Extract the (X, Y) coordinate from the center of the cell holding the provided text.  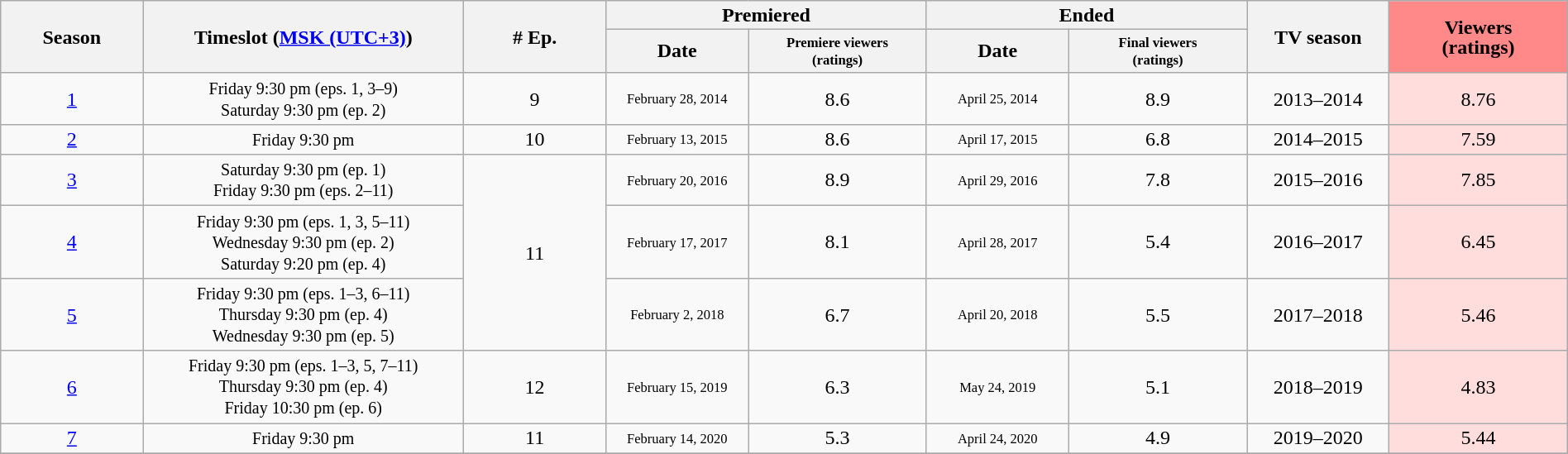
Timeslot (MSK (UTC+3)) (303, 37)
February 2, 2018 (677, 315)
2 (72, 139)
2013–2014 (1318, 98)
# Ep. (534, 37)
Ended (1087, 15)
April 20, 2018 (997, 315)
5.5 (1158, 315)
Viewers(ratings) (1479, 37)
February 28, 2014 (677, 98)
6.8 (1158, 139)
2016–2017 (1318, 242)
February 13, 2015 (677, 139)
10 (534, 139)
5 (72, 315)
April 17, 2015 (997, 139)
February 14, 2020 (677, 438)
5.3 (837, 438)
5.4 (1158, 242)
February 20, 2016 (677, 180)
April 25, 2014 (997, 98)
Friday 9:30 pm (eps. 1–3, 5, 7–11)Thursday 9:30 pm (ep. 4)Friday 10:30 pm (ep. 6) (303, 387)
2019–2020 (1318, 438)
6.3 (837, 387)
4.83 (1479, 387)
6 (72, 387)
9 (534, 98)
4 (72, 242)
Saturday 9:30 pm (ep. 1)Friday 9:30 pm (eps. 2–11) (303, 180)
Premiered (766, 15)
Season (72, 37)
8.1 (837, 242)
2015–2016 (1318, 180)
February 17, 2017 (677, 242)
7.85 (1479, 180)
5.46 (1479, 315)
7.8 (1158, 180)
Final viewers(ratings) (1158, 51)
5.44 (1479, 438)
5.1 (1158, 387)
February 15, 2019 (677, 387)
2014–2015 (1318, 139)
2017–2018 (1318, 315)
7.59 (1479, 139)
7 (72, 438)
May 24, 2019 (997, 387)
April 29, 2016 (997, 180)
April 24, 2020 (997, 438)
1 (72, 98)
Premiere viewers(ratings) (837, 51)
8.76 (1479, 98)
3 (72, 180)
Friday 9:30 pm (eps. 1–3, 6–11)Thursday 9:30 pm (ep. 4)Wednesday 9:30 pm (ep. 5) (303, 315)
4.9 (1158, 438)
April 28, 2017 (997, 242)
2018–2019 (1318, 387)
6.7 (837, 315)
Friday 9:30 pm (eps. 1, 3–9)Saturday 9:30 pm (ep. 2) (303, 98)
TV season (1318, 37)
Friday 9:30 pm (eps. 1, 3, 5–11)Wednesday 9:30 pm (ep. 2)Saturday 9:20 pm (ep. 4) (303, 242)
12 (534, 387)
6.45 (1479, 242)
